Scan for the cell matching the given text and deliver its (X, Y) coordinate at center. 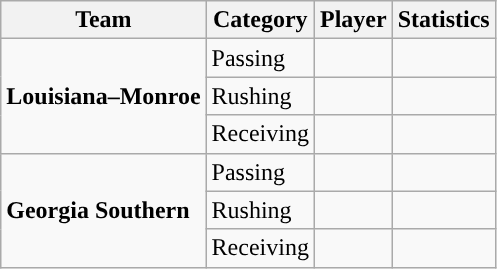
Player (353, 20)
Category (260, 20)
Team (104, 20)
Georgia Southern (104, 210)
Statistics (444, 20)
Louisiana–Monroe (104, 96)
